Provide the (X, Y) coordinate of the cell's center where the given text is located.  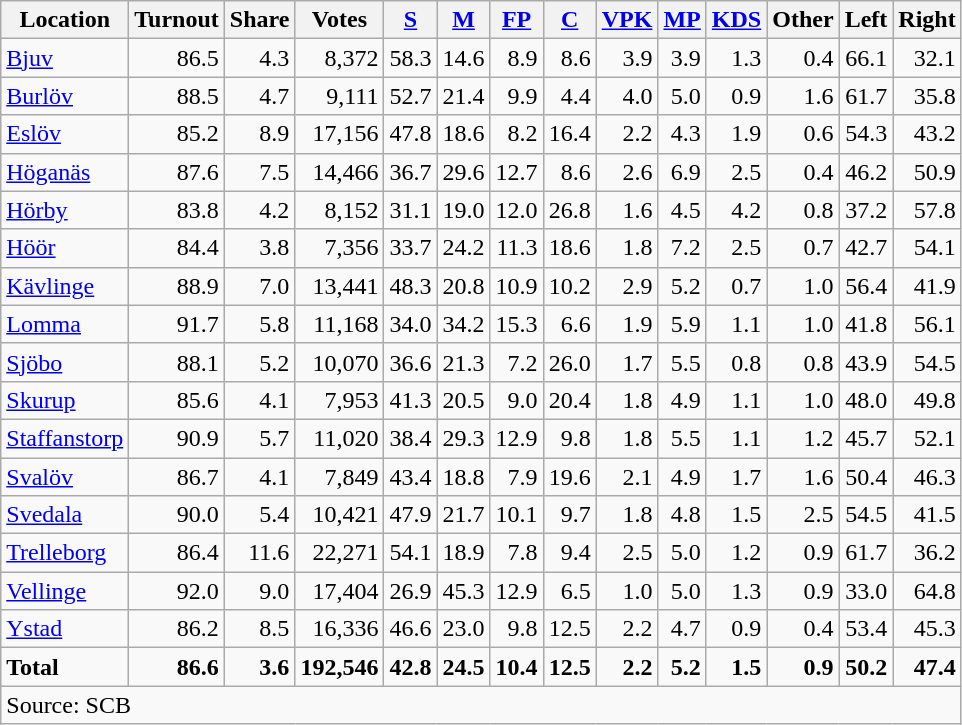
47.8 (410, 134)
12.7 (516, 172)
41.9 (927, 286)
24.2 (464, 248)
10,070 (340, 362)
Other (803, 20)
8.2 (516, 134)
34.2 (464, 324)
6.5 (570, 591)
4.5 (682, 210)
10.1 (516, 515)
3.8 (260, 248)
29.6 (464, 172)
5.8 (260, 324)
14,466 (340, 172)
16,336 (340, 629)
Left (866, 20)
0.6 (803, 134)
41.8 (866, 324)
84.4 (177, 248)
41.3 (410, 400)
7,849 (340, 477)
8,372 (340, 58)
4.4 (570, 96)
Vellinge (65, 591)
56.1 (927, 324)
Ystad (65, 629)
36.6 (410, 362)
87.6 (177, 172)
43.9 (866, 362)
49.8 (927, 400)
12.0 (516, 210)
33.7 (410, 248)
17,156 (340, 134)
Share (260, 20)
Source: SCB (481, 705)
Hörby (65, 210)
57.8 (927, 210)
83.8 (177, 210)
Burlöv (65, 96)
2.9 (627, 286)
Höganäs (65, 172)
9.7 (570, 515)
18.8 (464, 477)
56.4 (866, 286)
Total (65, 667)
64.8 (927, 591)
38.4 (410, 438)
33.0 (866, 591)
6.6 (570, 324)
88.1 (177, 362)
Höör (65, 248)
4.8 (682, 515)
Svalöv (65, 477)
26.8 (570, 210)
90.0 (177, 515)
Location (65, 20)
47.9 (410, 515)
6.9 (682, 172)
32.1 (927, 58)
42.7 (866, 248)
20.5 (464, 400)
Votes (340, 20)
7.5 (260, 172)
M (464, 20)
4.0 (627, 96)
5.9 (682, 324)
86.7 (177, 477)
8.5 (260, 629)
Kävlinge (65, 286)
7.9 (516, 477)
52.7 (410, 96)
2.6 (627, 172)
88.9 (177, 286)
Right (927, 20)
52.1 (927, 438)
8,152 (340, 210)
10.9 (516, 286)
20.8 (464, 286)
S (410, 20)
92.0 (177, 591)
66.1 (866, 58)
Turnout (177, 20)
Eslöv (65, 134)
FP (516, 20)
22,271 (340, 553)
86.4 (177, 553)
31.1 (410, 210)
29.3 (464, 438)
42.8 (410, 667)
18.9 (464, 553)
88.5 (177, 96)
9.4 (570, 553)
Lomma (65, 324)
86.6 (177, 667)
KDS (736, 20)
54.3 (866, 134)
43.2 (927, 134)
26.9 (410, 591)
47.4 (927, 667)
48.0 (866, 400)
13,441 (340, 286)
Sjöbo (65, 362)
20.4 (570, 400)
16.4 (570, 134)
3.6 (260, 667)
Staffanstorp (65, 438)
50.9 (927, 172)
19.6 (570, 477)
85.6 (177, 400)
21.3 (464, 362)
2.1 (627, 477)
11.3 (516, 248)
26.0 (570, 362)
10.4 (516, 667)
23.0 (464, 629)
5.4 (260, 515)
46.3 (927, 477)
5.7 (260, 438)
45.7 (866, 438)
7,356 (340, 248)
53.4 (866, 629)
9,111 (340, 96)
Trelleborg (65, 553)
46.6 (410, 629)
21.4 (464, 96)
7.0 (260, 286)
7.8 (516, 553)
46.2 (866, 172)
21.7 (464, 515)
36.7 (410, 172)
9.9 (516, 96)
36.2 (927, 553)
58.3 (410, 58)
C (570, 20)
85.2 (177, 134)
50.2 (866, 667)
14.6 (464, 58)
86.5 (177, 58)
11.6 (260, 553)
Bjuv (65, 58)
10,421 (340, 515)
15.3 (516, 324)
48.3 (410, 286)
43.4 (410, 477)
192,546 (340, 667)
MP (682, 20)
11,168 (340, 324)
17,404 (340, 591)
VPK (627, 20)
91.7 (177, 324)
35.8 (927, 96)
Svedala (65, 515)
Skurup (65, 400)
19.0 (464, 210)
11,020 (340, 438)
50.4 (866, 477)
24.5 (464, 667)
90.9 (177, 438)
34.0 (410, 324)
10.2 (570, 286)
37.2 (866, 210)
7,953 (340, 400)
41.5 (927, 515)
86.2 (177, 629)
